Locate the cell with the specified text and output its (x, y) center coordinate. 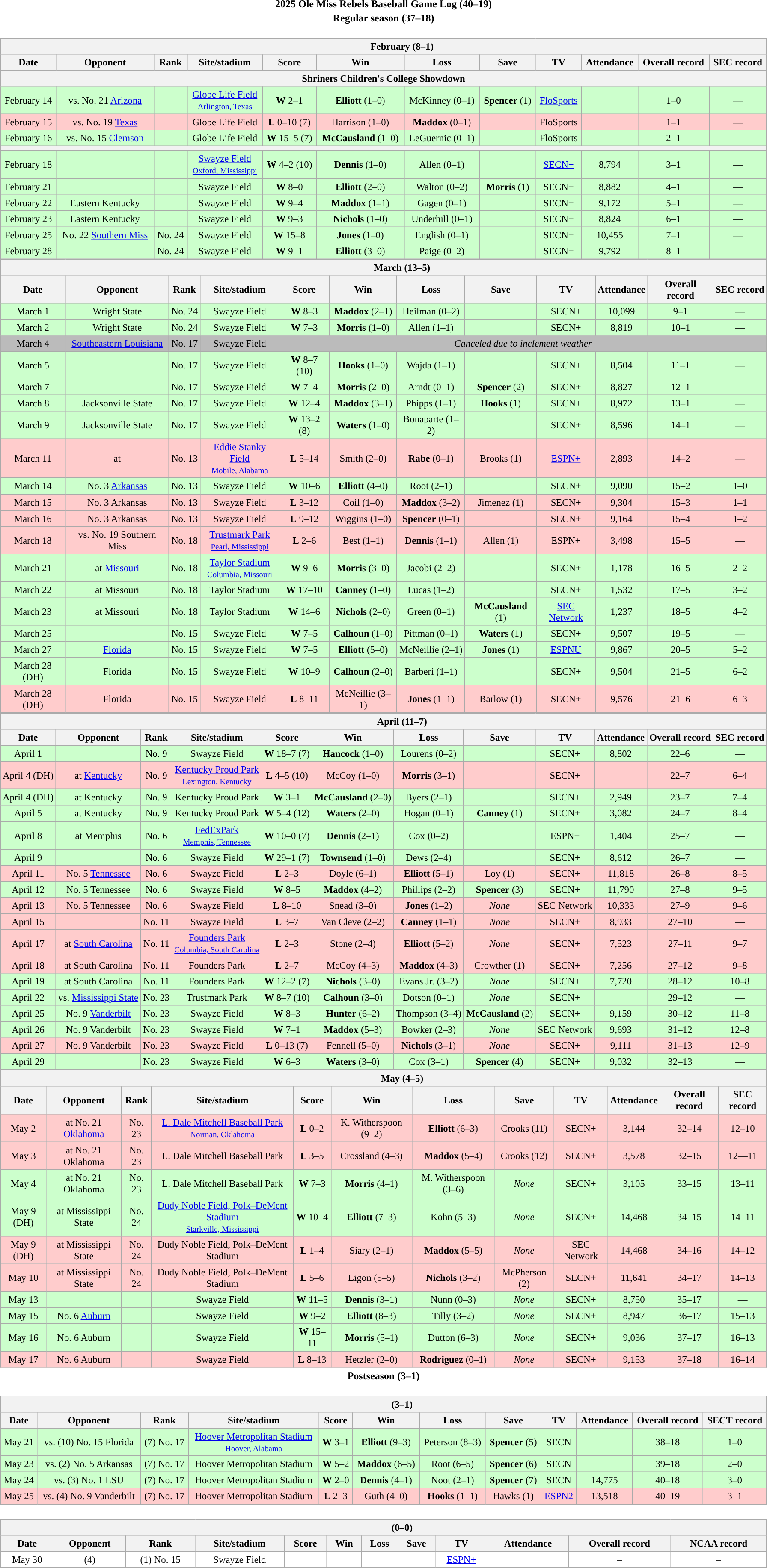
8,802 (621, 754)
Maddox (2–1) (363, 311)
March 8 (33, 403)
Walton (0–2) (442, 187)
10,333 (621, 905)
Hancock (1–0) (353, 754)
Pittman (0–1) (431, 634)
Heilman (0–2) (431, 311)
M. Witherspoon (3–6) (454, 1183)
Spencer (2) (501, 387)
18–5 (681, 612)
vs. (2) No. 5 Arkansas (89, 1464)
15–5 (681, 540)
Kohn (5–3) (454, 1217)
at Memphis (98, 835)
March 22 (33, 590)
1–2 (740, 519)
9,507 (621, 634)
Barlow (1) (501, 699)
W 10–9 (305, 672)
vs. No. 15 Clemson (105, 138)
Crooks (11) (524, 1128)
38–18 (668, 1443)
Southeastern Louisiana (117, 344)
32–14 (689, 1128)
April 25 (28, 1014)
9–6 (740, 905)
Doyle (6–1) (353, 873)
1,404 (621, 835)
10–8 (740, 981)
Dennis (1–0) (360, 164)
Ligon (5–5) (372, 1278)
Wajda (1–1) (431, 365)
March 27 (33, 649)
2–1 (673, 138)
3,105 (634, 1183)
Spencer (6) (513, 1464)
May 2 (23, 1128)
W 4–2 (10) (289, 164)
9–1 (681, 311)
8,827 (621, 387)
9,867 (621, 649)
32–15 (689, 1156)
Hooks (1) (501, 403)
L 4–5 (10) (287, 775)
Barberi (1–1) (431, 672)
Calhoun (2–0) (363, 672)
Elliott (9–3) (386, 1443)
W 10–6 (305, 486)
Jacobi (2–2) (431, 568)
March 11 (33, 459)
Green (0–1) (431, 612)
McNeillie (3–1) (363, 699)
Eddie Stanky FieldMobile, Alabama (240, 459)
L 3–12 (305, 502)
24–7 (680, 813)
McCausland (1) (501, 612)
10,099 (621, 311)
May 3 (23, 1156)
Hogan (0–1) (429, 813)
11,790 (621, 889)
26–8 (680, 873)
Maddox (3–1) (363, 403)
Waters (1–0) (363, 425)
L 1–4 (312, 1250)
April 11 (28, 873)
Jones (1–0) (360, 235)
Maddox (4–3) (429, 965)
25–7 (680, 835)
27–9 (680, 905)
7,256 (621, 965)
8,504 (621, 365)
Wiggins (1–0) (363, 519)
31–13 (680, 1046)
May 13 (23, 1300)
March 1 (33, 311)
Waters (1) (501, 634)
McNeillie (2–1) (431, 649)
May 30 (27, 1559)
L 2–7 (287, 965)
36–17 (689, 1316)
22–7 (680, 775)
4–1 (673, 187)
12–8 (740, 1030)
W 7–1 (287, 1030)
L. Dale Mitchell Baseball ParkNorman, Oklahoma (223, 1128)
Cox (3–1) (429, 1062)
6–2 (740, 672)
Hunter (6–2) (353, 1014)
March 25 (33, 634)
9,153 (634, 1359)
Crossland (4–3) (372, 1156)
9,172 (610, 203)
W 12–2 (7) (287, 981)
February 25 (28, 235)
W 18–7 (7) (287, 754)
13–1 (681, 403)
Nichols (1–0) (360, 219)
Bowker (2–3) (429, 1030)
Waters (2–0) (353, 813)
W 5–4 (12) (287, 813)
W 10–0 (7) (287, 835)
Noot (2–1) (452, 1480)
W 7–4 (305, 387)
Dutton (6–3) (454, 1337)
Harrison (1–0) (360, 122)
Morris (1) (508, 187)
Morris (4–1) (372, 1183)
8–5 (740, 873)
7,523 (621, 944)
11–8 (740, 1014)
L 9–12 (305, 519)
Elliott (2–0) (360, 187)
vs. No. 19 Texas (105, 122)
Tilly (3–2) (454, 1316)
Dennis (1–1) (431, 540)
21–6 (681, 699)
Canney (1–1) (429, 922)
9,032 (621, 1062)
16–13 (743, 1337)
13–11 (743, 1183)
Jones (1) (501, 649)
LeGuernic (0–1) (442, 138)
8,933 (621, 922)
8,794 (610, 164)
April 12 (28, 889)
34–17 (689, 1278)
L 0–2 (312, 1128)
1,237 (621, 612)
May 4 (23, 1183)
Nunn (0–3) (454, 1300)
Lucas (1–2) (431, 590)
35–17 (689, 1300)
English (0–1) (442, 235)
W 2–1 (289, 100)
May 24 (19, 1480)
April 19 (28, 981)
W 6–3 (287, 1062)
Founders ParkColumbia, South Carolina (217, 944)
14–11 (743, 1217)
May (4–5) (383, 1079)
10–1 (681, 327)
Coil (1–0) (363, 502)
Morris (2–0) (363, 387)
31–12 (680, 1030)
Allen (0–1) (442, 164)
20–5 (681, 649)
14–2 (681, 459)
Spencer (1) (508, 100)
May 16 (23, 1337)
March 16 (33, 519)
16–14 (743, 1359)
32–13 (680, 1062)
Elliott (8–3) (372, 1316)
SECT record (734, 1420)
March 2 (33, 327)
15–4 (681, 519)
Trustmark Park (217, 997)
February 22 (28, 203)
Guth (4–0) (386, 1496)
(3–1) (383, 1404)
February 16 (28, 138)
21–5 (681, 672)
May 21 (19, 1443)
April 29 (28, 1062)
6–1 (673, 219)
L 8–13 (312, 1359)
12–9 (740, 1046)
vs. No. 19 Southern Miss (117, 540)
Hoover Metropolitan StadiumHoover, Alabama (253, 1443)
Hooks (1–1) (452, 1496)
W 9–1 (289, 251)
at (117, 459)
9,036 (634, 1337)
vs. (3) No. 1 LSU (89, 1480)
McCausland (2–0) (353, 797)
Maddox (5–5) (454, 1250)
Snead (3–0) (353, 905)
29–12 (680, 997)
Allen (1) (501, 540)
vs. Mississippi State (98, 997)
9,504 (621, 672)
K. Witherspoon (9–2) (372, 1128)
Rodriguez (0–1) (454, 1359)
Crowther (1) (499, 965)
Morris (1–0) (363, 327)
L 8–10 (287, 905)
April 13 (28, 905)
April 9 (28, 857)
Elliott (6–3) (454, 1128)
3,578 (634, 1156)
Bonaparte (1–2) (431, 425)
May 17 (23, 1359)
37–18 (689, 1359)
April 17 (28, 944)
February 14 (28, 100)
Maddox (1–1) (360, 203)
L 0–10 (7) (289, 122)
11,818 (621, 873)
Canney (1) (499, 813)
8,612 (621, 857)
13,518 (604, 1496)
27–11 (680, 944)
37–17 (689, 1337)
Hetzler (2–0) (372, 1359)
March 4 (33, 344)
7–1 (673, 235)
W 15–5 (7) (289, 138)
2–2 (740, 568)
February 15 (28, 122)
Elliott (5–1) (429, 873)
Elliott (5–0) (363, 649)
40–18 (668, 1480)
27–12 (680, 965)
2–0 (734, 1464)
3–0 (734, 1480)
Waters (3–0) (353, 1062)
Hooks (1–0) (363, 365)
W 29–1 (7) (287, 857)
Nichols (3–1) (429, 1046)
Phipps (1–1) (431, 403)
26–7 (680, 857)
15–3 (681, 502)
Thompson (3–4) (429, 1014)
Evans Jr. (3–2) (429, 981)
February 28 (28, 251)
Dews (2–4) (429, 857)
W 8–5 (287, 889)
W 9–4 (289, 203)
FedExParkMemphis, Tennessee (217, 835)
L 5–14 (305, 459)
27–8 (680, 889)
April 27 (28, 1046)
Arndt (0–1) (431, 387)
5–1 (673, 203)
Dennis (3–1) (372, 1300)
Dennis (2–1) (353, 835)
28–12 (680, 981)
9,792 (610, 251)
March 15 (33, 502)
(4) (90, 1559)
Jones (1–1) (431, 699)
Best (1–1) (363, 540)
(0–0) (383, 1527)
March 21 (33, 568)
April (11–7) (383, 721)
Calhoun (1–0) (363, 634)
Nichols (2–0) (363, 612)
8,750 (634, 1300)
W 9–6 (305, 568)
14–1 (681, 425)
14–13 (743, 1278)
Gagen (0–1) (442, 203)
33–15 (689, 1183)
Jones (1–2) (429, 905)
Dudy Noble Field, Polk–DeMent StadiumStarkville, Mississippi (223, 1217)
April 8 (28, 835)
23–7 (680, 797)
Morris (3–1) (429, 775)
W 14–6 (305, 612)
Byers (2–1) (429, 797)
Trustmark ParkPearl, Mississippi (240, 540)
Phillips (2–2) (429, 889)
Cox (0–2) (429, 835)
Spencer (4) (499, 1062)
Kentucky Proud ParkLexington, Kentucky (217, 775)
Elliott (5–2) (429, 944)
March 23 (33, 612)
9–7 (740, 944)
L 5–6 (312, 1278)
March 9 (33, 425)
Jimenez (1) (501, 502)
McPherson (2) (524, 1278)
5–2 (740, 649)
Morris (5–1) (372, 1337)
Globe Life FieldArlington, Texas (225, 100)
9,090 (621, 486)
Maddox (4–2) (353, 889)
Van Cleve (2–2) (353, 922)
W 15–11 (312, 1337)
W 9–3 (289, 219)
3,082 (621, 813)
W 17–10 (305, 590)
8,824 (610, 219)
March 7 (33, 387)
Townsend (1–0) (353, 857)
9,159 (621, 1014)
Spencer (7) (513, 1480)
19–5 (681, 634)
February (8–1) (383, 46)
NCAA record (718, 1543)
Root (6–5) (452, 1464)
27–10 (680, 922)
34–15 (689, 1217)
9,304 (621, 502)
Stone (2–4) (353, 944)
Elliott (7–3) (372, 1217)
April 22 (28, 997)
40–19 (668, 1496)
7,720 (621, 981)
10,455 (610, 235)
12—11 (743, 1156)
W 13–2 (8) (305, 425)
vs. No. 21 Arizona (105, 100)
9–8 (740, 965)
4–2 (740, 612)
L 2–6 (305, 540)
Maddox (0–1) (442, 122)
9–5 (740, 889)
Shriners Children's College Showdown (383, 78)
W 5–2 (336, 1464)
Siary (2–1) (372, 1250)
No. 22 Southern Miss (105, 235)
Maddox (5–4) (454, 1156)
9,111 (621, 1046)
March 18 (33, 540)
McCausland (2) (499, 1014)
7–4 (740, 797)
Elliott (1–0) (360, 100)
Dotson (0–1) (429, 997)
April 5 (28, 813)
Maddox (3–2) (431, 502)
Swayze FieldOxford, Mississippi (225, 164)
8–1 (673, 251)
W 11–5 (312, 1300)
8,972 (621, 403)
Spencer (3) (499, 889)
Nichols (3–2) (454, 1278)
W 9–2 (312, 1316)
March (13–5) (383, 267)
Spencer (5) (513, 1443)
34–16 (689, 1250)
6–3 (740, 699)
Loy (1) (499, 873)
April 18 (28, 965)
May 23 (19, 1464)
May 10 (23, 1278)
McCoy (1–0) (353, 775)
11–1 (681, 365)
McCoy (4–3) (353, 965)
W 12–4 (305, 403)
Hawks (1) (513, 1496)
8,819 (621, 327)
April 15 (28, 922)
14,775 (604, 1480)
ESPN2 (559, 1496)
16–5 (681, 568)
1,178 (621, 568)
McCausland (1–0) (360, 138)
8–4 (740, 813)
1,532 (621, 590)
February 21 (28, 187)
3,144 (634, 1128)
Taylor StadiumColumbia, Missouri (240, 568)
L 3–7 (287, 922)
6–4 (740, 775)
W 15–8 (289, 235)
8,947 (634, 1316)
Dennis (4–1) (386, 1480)
L 3–5 (312, 1156)
Crooks (12) (524, 1156)
L 0–13 (7) (287, 1046)
8,882 (610, 187)
February 23 (28, 219)
ESPNU (566, 649)
May 25 (19, 1496)
vs. (10) No. 15 Florida (89, 1443)
Nichols (3–0) (353, 981)
W 10–4 (312, 1217)
Elliott (4–0) (363, 486)
9,164 (621, 519)
3,498 (621, 540)
30–12 (680, 1014)
February 18 (28, 164)
Paige (0–2) (442, 251)
8,596 (621, 425)
2,893 (621, 459)
11,641 (634, 1278)
vs. (4) No. 9 Vanderbilt (89, 1496)
15–2 (681, 486)
Smith (2–0) (363, 459)
12–1 (681, 387)
Underhill (0–1) (442, 219)
17–5 (681, 590)
Root (2–1) (431, 486)
May 15 (23, 1316)
Maddox (5–3) (353, 1030)
9,576 (621, 699)
Elliott (3–0) (360, 251)
April 1 (28, 754)
Maddox (6–5) (386, 1464)
L 8–11 (305, 699)
Calhoun (3–0) (353, 997)
Allen (1–1) (431, 327)
Peterson (8–3) (452, 1443)
14–12 (743, 1250)
Fennell (5–0) (353, 1046)
Rabe (0–1) (431, 459)
22–6 (680, 754)
March 5 (33, 365)
April 26 (28, 1030)
Lourens (0–2) (429, 754)
39–18 (668, 1464)
March 14 (33, 486)
3–2 (740, 590)
12–10 (743, 1128)
McKinney (0–1) (442, 100)
Brooks (1) (501, 459)
Canney (1–0) (363, 590)
W 2–0 (336, 1480)
Morris (3–0) (363, 568)
15–13 (743, 1316)
Spencer (0–1) (431, 519)
2,949 (621, 797)
9,693 (621, 1030)
W 8–0 (289, 187)
Canceled due to inclement weather (523, 344)
(1) No. 15 (160, 1559)
